Find where the given text appears and provide that cell's center as (X, Y) coordinate. 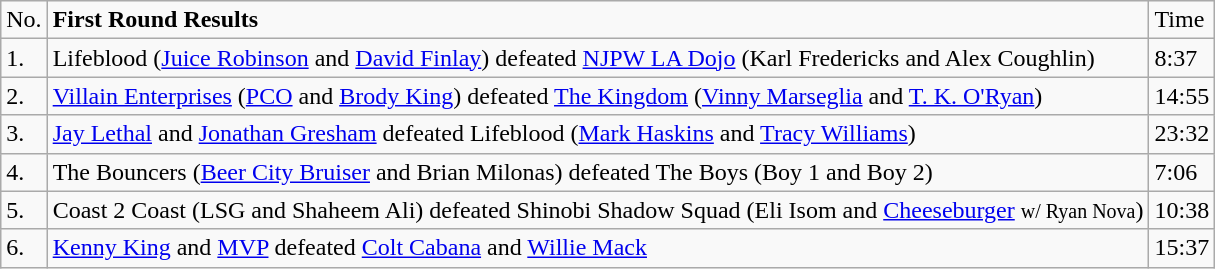
8:37 (1182, 58)
1. (24, 58)
Coast 2 Coast (LSG and Shaheem Ali) defeated Shinobi Shadow Squad (Eli Isom and Cheeseburger w/ Ryan Nova) (598, 210)
10:38 (1182, 210)
23:32 (1182, 134)
No. (24, 20)
Time (1182, 20)
Kenny King and MVP defeated Colt Cabana and Willie Mack (598, 248)
15:37 (1182, 248)
14:55 (1182, 96)
Lifeblood (Juice Robinson and David Finlay) defeated NJPW LA Dojo (Karl Fredericks and Alex Coughlin) (598, 58)
The Bouncers (Beer City Bruiser and Brian Milonas) defeated The Boys (Boy 1 and Boy 2) (598, 172)
3. (24, 134)
2. (24, 96)
6. (24, 248)
4. (24, 172)
7:06 (1182, 172)
Villain Enterprises (PCO and Brody King) defeated The Kingdom (Vinny Marseglia and T. K. O'Ryan) (598, 96)
Jay Lethal and Jonathan Gresham defeated Lifeblood (Mark Haskins and Tracy Williams) (598, 134)
5. (24, 210)
First Round Results (598, 20)
